Capture the cell that displays the provided text and extract its [X, Y] central coordinate. 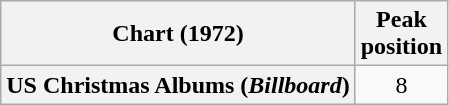
8 [401, 85]
Chart (1972) [178, 34]
US Christmas Albums (Billboard) [178, 85]
Peakposition [401, 34]
